Capture the cell that displays the provided text and extract its [x, y] central coordinate. 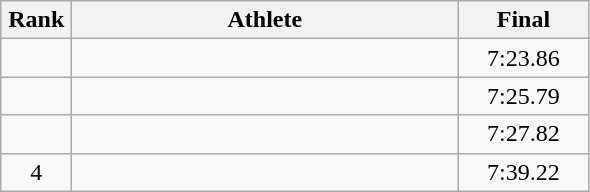
7:25.79 [524, 96]
Final [524, 20]
7:27.82 [524, 134]
Athlete [265, 20]
7:39.22 [524, 172]
Rank [36, 20]
7:23.86 [524, 58]
4 [36, 172]
